Extract the [X, Y] coordinate from the center of the cell holding the provided text.  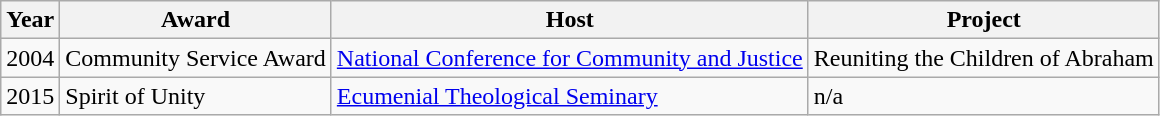
Project [984, 20]
Ecumenial Theological Seminary [570, 96]
Host [570, 20]
2004 [30, 58]
Community Service Award [196, 58]
National Conference for Community and Justice [570, 58]
Spirit of Unity [196, 96]
Reuniting the Children of Abraham [984, 58]
Year [30, 20]
2015 [30, 96]
Award [196, 20]
n/a [984, 96]
